Return [x, y] of the center of cell containing provided text 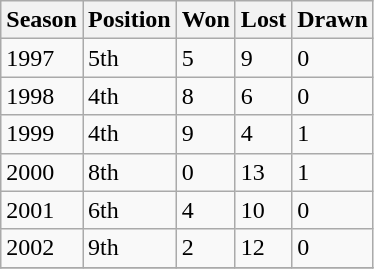
2000 [42, 172]
10 [263, 210]
6th [129, 210]
12 [263, 248]
5th [129, 58]
2 [206, 248]
Position [129, 20]
1998 [42, 96]
8th [129, 172]
13 [263, 172]
Won [206, 20]
Season [42, 20]
8 [206, 96]
9th [129, 248]
2002 [42, 248]
1997 [42, 58]
Lost [263, 20]
1999 [42, 134]
2001 [42, 210]
5 [206, 58]
6 [263, 96]
Drawn [333, 20]
